Locate the cell with the specified text and output its [X, Y] center coordinate. 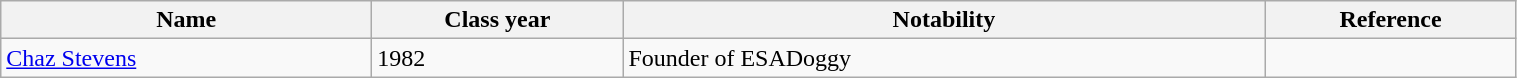
1982 [498, 58]
Founder of ESADoggy [944, 58]
Class year [498, 20]
Reference [1390, 20]
Name [186, 20]
Notability [944, 20]
Chaz Stevens [186, 58]
